Provide the (x, y) coordinate of the cell's center where the given text is located.  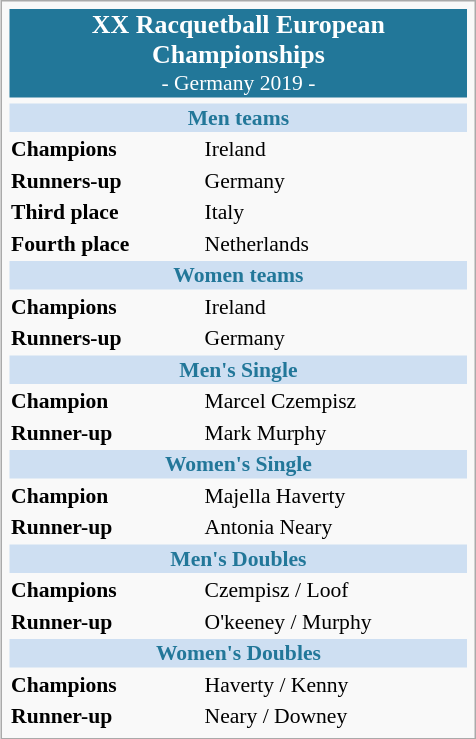
Men's Doubles (239, 558)
Antonia Neary (335, 527)
Majella Haverty (335, 495)
Czempisz / Loof (335, 590)
Neary / Downey (335, 716)
Fourth place (105, 243)
XX Racquetball European Championships- Germany 2019 - (239, 53)
Italy (335, 212)
Men's Single (239, 369)
Women teams (239, 275)
Haverty / Kenny (335, 684)
Third place (105, 212)
Women's Single (239, 464)
O'keeney / Murphy (335, 621)
Netherlands (335, 243)
Marcel Czempisz (335, 401)
Women's Doubles (239, 653)
Men teams (239, 117)
Mark Murphy (335, 432)
